Detect which cell encompasses the target text, then output its [X, Y] center coordinate. 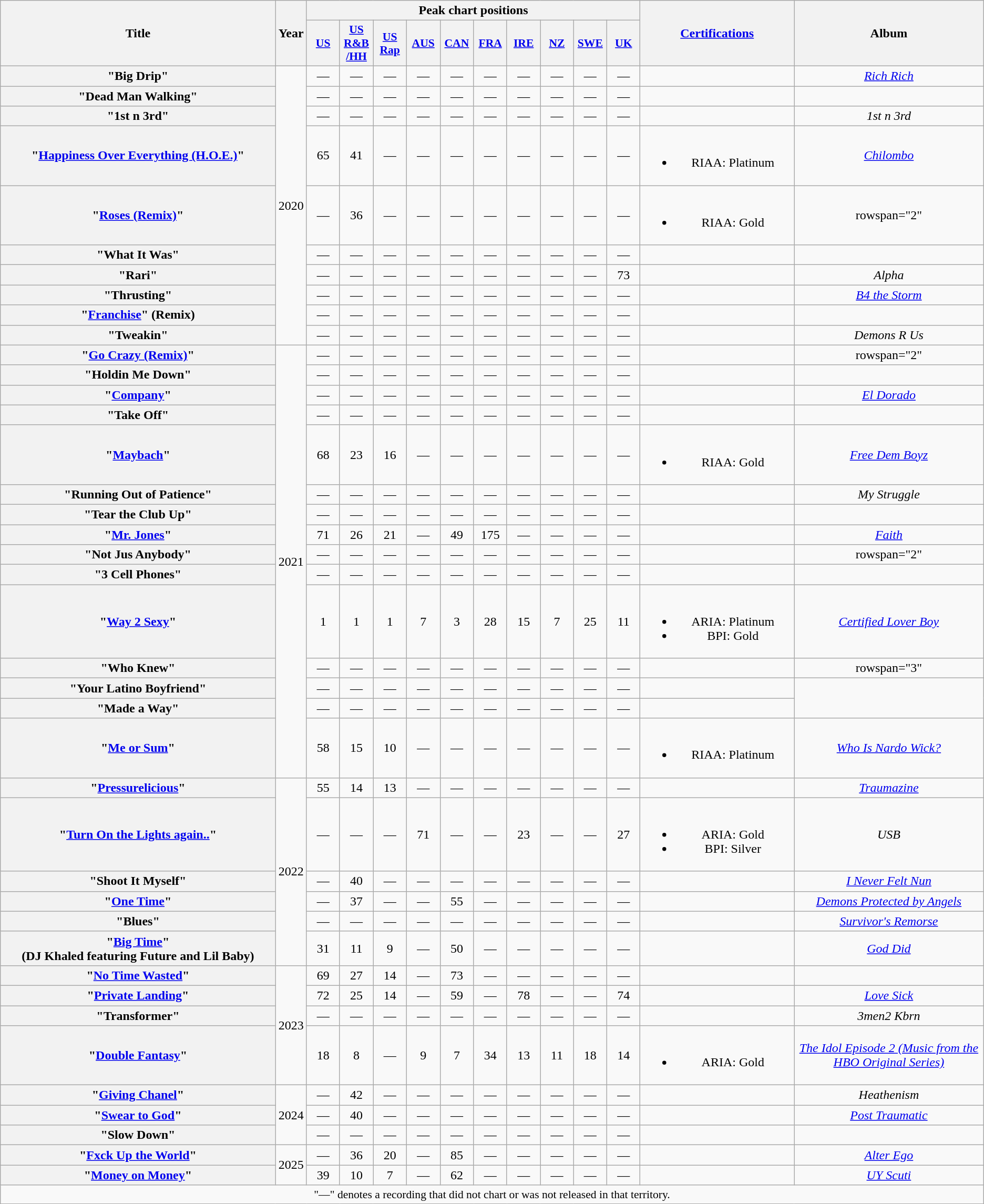
26 [356, 535]
"Slow Down" [138, 1135]
"Money on Money" [138, 1175]
"Holdin Me Down" [138, 375]
74 [623, 995]
rowspan="3" [889, 668]
"Shoot It Myself" [138, 881]
34 [490, 1056]
"Happiness Over Everything (H.O.E.)" [138, 156]
Free Dem Boyz [889, 454]
Heathenism [889, 1095]
Year [291, 34]
Rich Rich [889, 76]
8 [356, 1056]
"Take Off" [138, 415]
Demons R Us [889, 335]
Traumazine [889, 788]
16 [390, 454]
My Struggle [889, 494]
3men2 Kbrn [889, 1015]
Post Traumatic [889, 1115]
"Turn On the Lights again.." [138, 834]
Chilombo [889, 156]
ARIA: Gold [717, 1056]
"What It Was" [138, 255]
"One Time" [138, 901]
"Maybach" [138, 454]
28 [490, 621]
"Thrusting" [138, 295]
1st n 3rd [889, 116]
"Running Out of Patience" [138, 494]
175 [490, 535]
"Rari" [138, 275]
B4 the Storm [889, 295]
50 [457, 948]
"Blues" [138, 921]
"Who Knew" [138, 668]
USR&B/HH [356, 43]
"Your Latino Boyfriend" [138, 688]
IRE [524, 43]
ARIA: PlatinumBPI: Gold [717, 621]
USB [889, 834]
2023 [291, 1025]
"Double Fantasy" [138, 1056]
"1st n 3rd" [138, 116]
El Dorado [889, 395]
37 [356, 901]
The Idol Episode 2 (Music from the HBO Original Series) [889, 1056]
AUS [423, 43]
"Go Crazy (Remix)" [138, 355]
69 [323, 975]
Demons Protected by Angels [889, 901]
Who Is Nardo Wick? [889, 748]
CAN [457, 43]
72 [323, 995]
49 [457, 535]
65 [323, 156]
NZ [557, 43]
68 [323, 454]
"Made a Way" [138, 708]
"Dead Man Walking" [138, 96]
21 [390, 535]
2025 [291, 1165]
Alter Ego [889, 1155]
39 [323, 1175]
2020 [291, 205]
Survivor's Remorse [889, 921]
"Tear the Club Up" [138, 514]
41 [356, 156]
31 [323, 948]
3 [457, 621]
"Fxck Up the World" [138, 1155]
Album [889, 34]
"Franchise" (Remix) [138, 315]
85 [457, 1155]
USRap [390, 43]
FRA [490, 43]
"Me or Sum" [138, 748]
"3 Cell Phones" [138, 575]
"Tweakin" [138, 335]
"Pressurelicious" [138, 788]
58 [323, 748]
Love Sick [889, 995]
"Company" [138, 395]
"Giving Chanel" [138, 1095]
Faith [889, 535]
I Never Felt Nun [889, 881]
"Big Drip" [138, 76]
20 [390, 1155]
2022 [291, 872]
SWE [590, 43]
God Did [889, 948]
2021 [291, 562]
78 [524, 995]
Alpha [889, 275]
Title [138, 34]
Certifications [717, 34]
"No Time Wasted" [138, 975]
42 [356, 1095]
"Big Time"(DJ Khaled featuring Future and Lil Baby) [138, 948]
62 [457, 1175]
"Private Landing" [138, 995]
UY Scuti [889, 1175]
59 [457, 995]
"Mr. Jones" [138, 535]
ARIA: GoldBPI: Silver [717, 834]
"—" denotes a recording that did not chart or was not released in that territory. [492, 1195]
"Transformer" [138, 1015]
"Not Jus Anybody" [138, 555]
"Way 2 Sexy" [138, 621]
"Swear to God" [138, 1115]
Certified Lover Boy [889, 621]
Peak chart positions [473, 11]
UK [623, 43]
"Roses (Remix)" [138, 216]
2024 [291, 1115]
US [323, 43]
